Extract the (x, y) coordinate from the center of the cell holding the provided text.  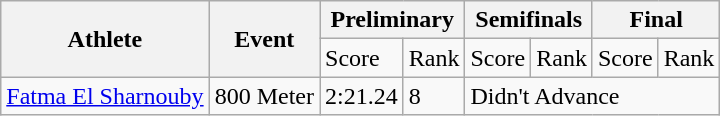
Athlete (105, 39)
800 Meter (264, 96)
2:21.24 (362, 96)
Semifinals (528, 20)
Event (264, 39)
Fatma El Sharnouby (105, 96)
8 (434, 96)
Final (656, 20)
Preliminary (392, 20)
Didn't Advance (592, 96)
